Detect which cell encompasses the target text, then output its [X, Y] center coordinate. 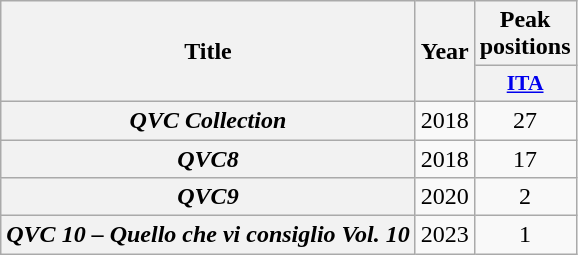
QVC 10 – Quello che vi consiglio Vol. 10 [208, 235]
2020 [444, 197]
ITA [525, 84]
QVC8 [208, 159]
2 [525, 197]
Title [208, 52]
Year [444, 52]
2023 [444, 235]
QVC9 [208, 197]
QVC Collection [208, 120]
1 [525, 235]
27 [525, 120]
17 [525, 159]
Peak positions [525, 34]
